Pinpoint the cell where the given text exists, returning its (x, y) midpoint coordinate. 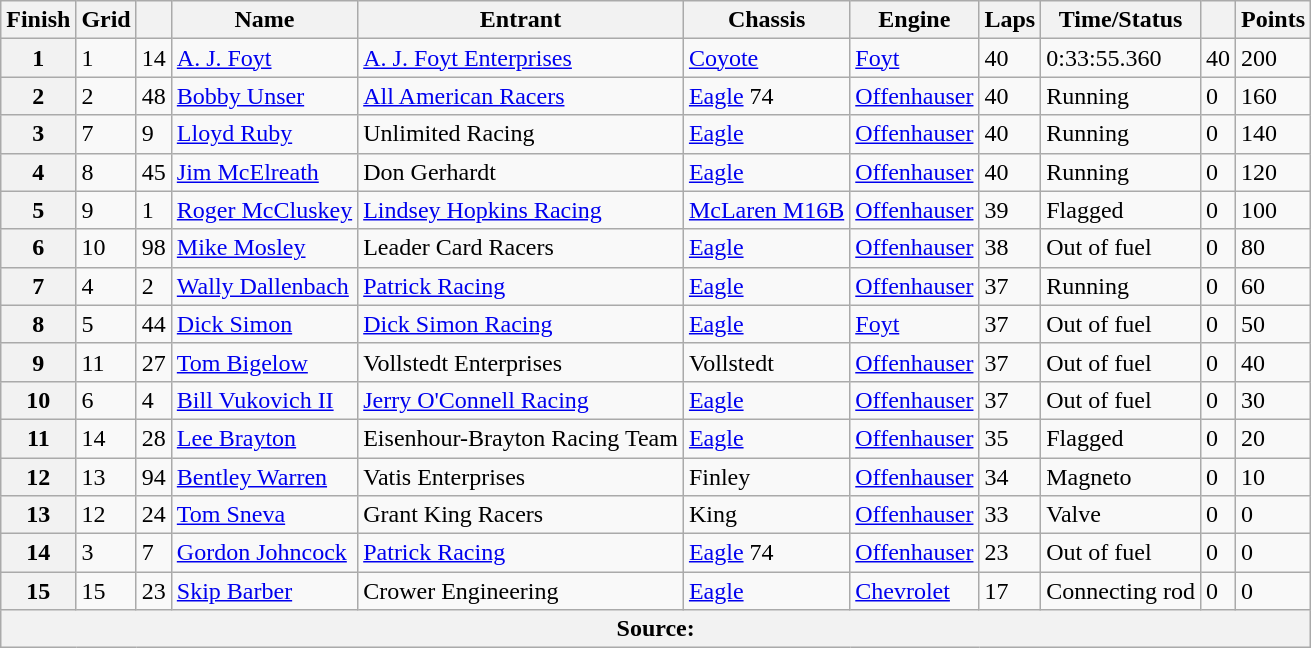
160 (1274, 96)
27 (154, 362)
Bill Vukovich II (264, 400)
50 (1274, 324)
All American Racers (521, 96)
33 (1010, 515)
McLaren M16B (766, 210)
Tom Sneva (264, 515)
30 (1274, 400)
Time/Status (1121, 20)
Magneto (1121, 477)
Points (1274, 20)
48 (154, 96)
20 (1274, 438)
Vollstedt Enterprises (521, 362)
Grid (106, 20)
Crower Engineering (521, 591)
60 (1274, 286)
Vatis Enterprises (521, 477)
38 (1010, 248)
98 (154, 248)
100 (1274, 210)
120 (1274, 172)
39 (1010, 210)
Coyote (766, 58)
Engine (914, 20)
Gordon Johncock (264, 553)
Chassis (766, 20)
Name (264, 20)
Unlimited Racing (521, 134)
35 (1010, 438)
Dick Simon Racing (521, 324)
Leader Card Racers (521, 248)
Jerry O'Connell Racing (521, 400)
Finish (38, 20)
24 (154, 515)
Tom Bigelow (264, 362)
A. J. Foyt (264, 58)
King (766, 515)
Valve (1121, 515)
140 (1274, 134)
Laps (1010, 20)
28 (154, 438)
200 (1274, 58)
Lindsey Hopkins Racing (521, 210)
Connecting rod (1121, 591)
Jim McElreath (264, 172)
Mike Mosley (264, 248)
Source: (656, 629)
Bobby Unser (264, 96)
0:33:55.360 (1121, 58)
Eisenhour-Brayton Racing Team (521, 438)
Entrant (521, 20)
34 (1010, 477)
94 (154, 477)
80 (1274, 248)
Grant King Racers (521, 515)
Don Gerhardt (521, 172)
Vollstedt (766, 362)
45 (154, 172)
Lee Brayton (264, 438)
44 (154, 324)
Wally Dallenbach (264, 286)
Skip Barber (264, 591)
Chevrolet (914, 591)
A. J. Foyt Enterprises (521, 58)
Lloyd Ruby (264, 134)
Roger McCluskey (264, 210)
Finley (766, 477)
Bentley Warren (264, 477)
Dick Simon (264, 324)
17 (1010, 591)
